Extract the [x, y] coordinate from the center of the cell holding the provided text.  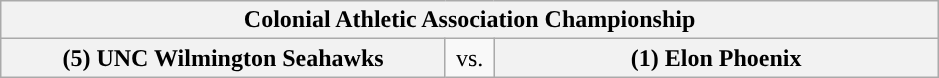
vs. [470, 58]
(1) Elon Phoenix [716, 58]
Colonial Athletic Association Championship [470, 20]
(5) UNC Wilmington Seahawks [224, 58]
